Provide the (X, Y) coordinate of the cell's center where the given text is located.  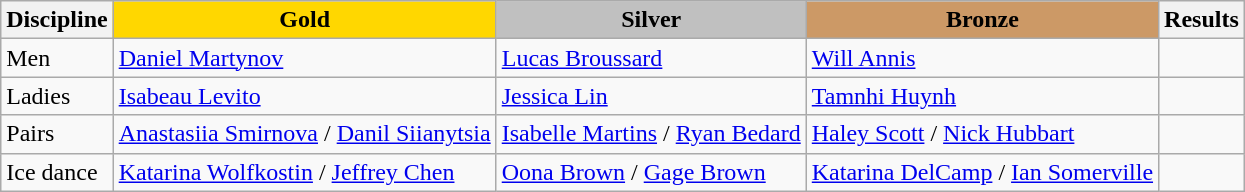
Tamnhi Huynh (982, 96)
Pairs (57, 134)
Anastasiia Smirnova / Danil Siianytsia (304, 134)
Jessica Lin (651, 96)
Lucas Broussard (651, 58)
Bronze (982, 20)
Haley Scott / Nick Hubbart (982, 134)
Katarina Wolfkostin / Jeffrey Chen (304, 172)
Silver (651, 20)
Results (1202, 20)
Ice dance (57, 172)
Discipline (57, 20)
Men (57, 58)
Daniel Martynov (304, 58)
Isabeau Levito (304, 96)
Katarina DelCamp / Ian Somerville (982, 172)
Ladies (57, 96)
Isabelle Martins / Ryan Bedard (651, 134)
Oona Brown / Gage Brown (651, 172)
Will Annis (982, 58)
Gold (304, 20)
